Return (x, y) of the center of cell containing provided text 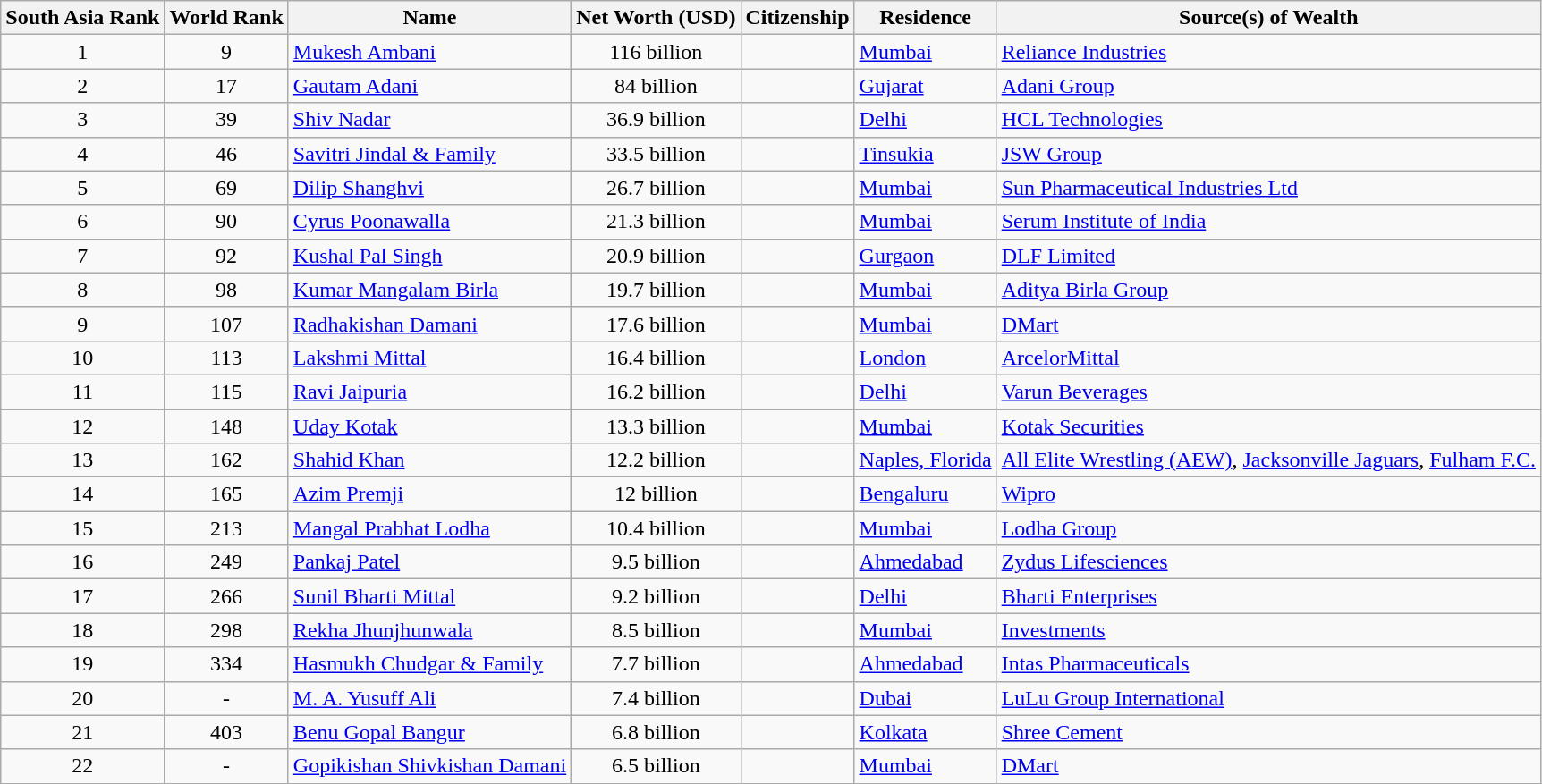
Adani Group (1268, 86)
Azim Premji (429, 494)
Kotak Securities (1268, 426)
12.2 billion (657, 460)
Dubai (925, 698)
18 (82, 630)
Lakshmi Mittal (429, 358)
Name (429, 18)
22 (82, 766)
ArcelorMittal (1268, 358)
2 (82, 86)
Cyrus Poonawalla (429, 222)
Sun Pharmaceutical Industries Ltd (1268, 188)
33.5 billion (657, 154)
LuLu Group International (1268, 698)
3 (82, 120)
98 (226, 290)
5 (82, 188)
7.7 billion (657, 664)
Sunil Bharti Mittal (429, 596)
Naples, Florida (925, 460)
116 billion (657, 52)
9.2 billion (657, 596)
Mukesh Ambani (429, 52)
Mangal Prabhat Lodha (429, 528)
HCL Technologies (1268, 120)
8 (82, 290)
46 (226, 154)
11 (82, 392)
36.9 billion (657, 120)
213 (226, 528)
DLF Limited (1268, 256)
Kushal Pal Singh (429, 256)
Zydus Lifesciences (1268, 562)
10.4 billion (657, 528)
1 (82, 52)
Bharti Enterprises (1268, 596)
148 (226, 426)
Gautam Adani (429, 86)
266 (226, 596)
107 (226, 324)
Ravi Jaipuria (429, 392)
4 (82, 154)
84 billion (657, 86)
6.8 billion (657, 732)
16 (82, 562)
JSW Group (1268, 154)
Net Worth (USD) (657, 18)
Hasmukh Chudgar & Family (429, 664)
249 (226, 562)
12 (82, 426)
Benu Gopal Bangur (429, 732)
14 (82, 494)
19.7 billion (657, 290)
15 (82, 528)
Rekha Jhunjhunwala (429, 630)
Radhakishan Damani (429, 324)
Citizenship (798, 18)
Savitri Jindal & Family (429, 154)
Varun Beverages (1268, 392)
165 (226, 494)
6 (82, 222)
Aditya Birla Group (1268, 290)
21.3 billion (657, 222)
92 (226, 256)
17.6 billion (657, 324)
7 (82, 256)
All Elite Wrestling (AEW), Jacksonville Jaguars, Fulham F.C. (1268, 460)
26.7 billion (657, 188)
403 (226, 732)
Investments (1268, 630)
South Asia Rank (82, 18)
Residence (925, 18)
Lodha Group (1268, 528)
World Rank (226, 18)
Shahid Khan (429, 460)
Pankaj Patel (429, 562)
16.2 billion (657, 392)
Wipro (1268, 494)
London (925, 358)
21 (82, 732)
Reliance Industries (1268, 52)
16.4 billion (657, 358)
Gopikishan Shivkishan Damani (429, 766)
90 (226, 222)
69 (226, 188)
39 (226, 120)
6.5 billion (657, 766)
Tinsukia (925, 154)
7.4 billion (657, 698)
Gujarat (925, 86)
Kolkata (925, 732)
20.9 billion (657, 256)
13.3 billion (657, 426)
Kumar Mangalam Birla (429, 290)
Bengaluru (925, 494)
Uday Kotak (429, 426)
M. A. Yusuff Ali (429, 698)
19 (82, 664)
Dilip Shanghvi (429, 188)
Shree Cement (1268, 732)
Serum Institute of India (1268, 222)
Intas Pharmaceuticals (1268, 664)
162 (226, 460)
298 (226, 630)
Gurgaon (925, 256)
Shiv Nadar (429, 120)
13 (82, 460)
9.5 billion (657, 562)
Source(s) of Wealth (1268, 18)
10 (82, 358)
12 billion (657, 494)
8.5 billion (657, 630)
113 (226, 358)
334 (226, 664)
115 (226, 392)
20 (82, 698)
